Find where the given text appears and provide that cell's center as (x, y) coordinate. 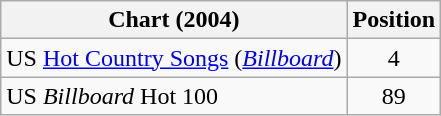
89 (394, 96)
4 (394, 58)
Chart (2004) (174, 20)
Position (394, 20)
US Billboard Hot 100 (174, 96)
US Hot Country Songs (Billboard) (174, 58)
